Return (X, Y) of the center of cell containing provided text 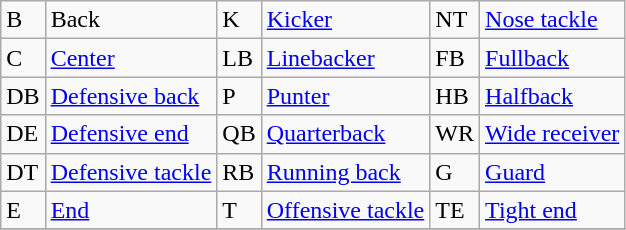
Offensive tackle (346, 210)
Nose tackle (552, 20)
RB (239, 172)
Running back (346, 172)
End (131, 210)
Defensive end (131, 134)
B (23, 20)
Kicker (346, 20)
NT (455, 20)
DE (23, 134)
Tight end (552, 210)
Defensive back (131, 96)
QB (239, 134)
Guard (552, 172)
DB (23, 96)
TE (455, 210)
T (239, 210)
C (23, 58)
FB (455, 58)
G (455, 172)
DT (23, 172)
Back (131, 20)
LB (239, 58)
WR (455, 134)
E (23, 210)
Fullback (552, 58)
Defensive tackle (131, 172)
Quarterback (346, 134)
Punter (346, 96)
P (239, 96)
Wide receiver (552, 134)
K (239, 20)
Center (131, 58)
HB (455, 96)
Halfback (552, 96)
Linebacker (346, 58)
